From the cell containing the given text, extract its center point as (X, Y) coordinate. 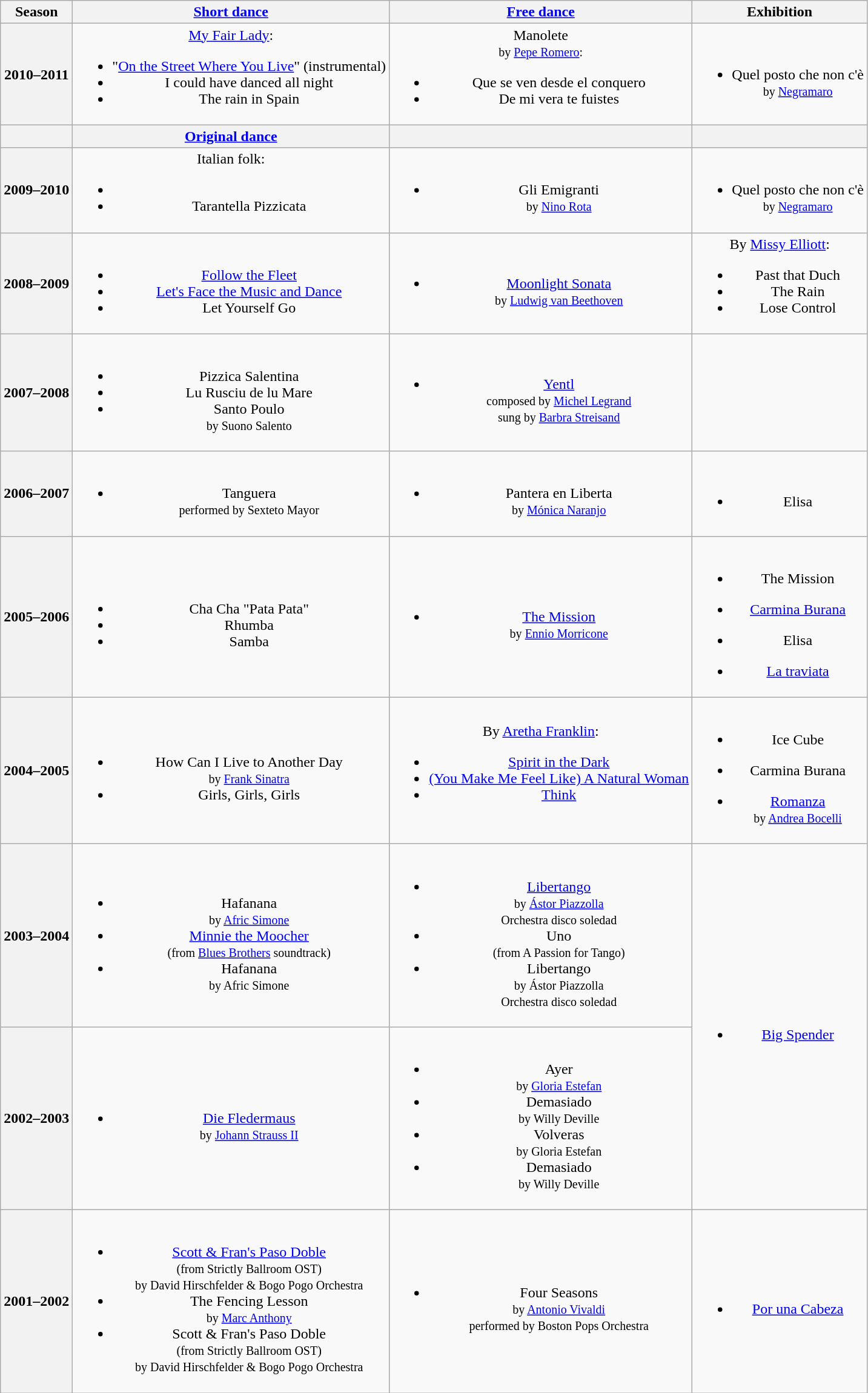
2001–2002 (36, 1301)
2008–2009 (36, 283)
How Can I Live to Another Day by Frank Sinatra Girls, Girls, Girls (231, 770)
2010–2011 (36, 74)
Italian folk:Tarantella Pizzicata (231, 190)
My Fair Lady:"On the Street Where You Live" (instrumental)I could have danced all nightThe rain in Spain (231, 74)
Tanguera performed by Sexteto Mayor (231, 494)
2002–2003 (36, 1118)
Moonlight Sonata by Ludwig van Beethoven (541, 283)
2007–2008 (36, 392)
Ayer by Gloria Estefan Demasiado by Willy Deville Volveras by Gloria Estefan Demasiado by Willy Deville (541, 1118)
Big Spender (780, 1027)
2003–2004 (36, 935)
Die Fledermaus by Johann Strauss II (231, 1118)
Cha Cha "Pata Pata"RhumbaSamba (231, 617)
The Mission by Ennio Morricone (541, 617)
Yentl composed by Michel Legrand sung by Barbra Streisand (541, 392)
Manolete by Pepe Romero:Que se ven desde el conqueroDe mi vera te fuistes (541, 74)
By Missy Elliott:Past that DuchThe RainLose Control (780, 283)
Pizzica SalentinaLu Rusciu de lu MareSanto Poulo by Suono Salento (231, 392)
Four Seasons by Antonio Vivaldi performed by Boston Pops Orchestra (541, 1301)
Hafanana by Afric Simone Minnie the Moocher (from Blues Brothers soundtrack) Hafanana by Afric Simone (231, 935)
2004–2005 (36, 770)
2009–2010 (36, 190)
Gli Emigranti by Nino Rota (541, 190)
Pantera en Liberta by Mónica Naranjo (541, 494)
Por una Cabeza (780, 1301)
Free dance (541, 12)
Ice CubeCarmina BuranaRomanza by Andrea Bocelli (780, 770)
Original dance (231, 136)
2006–2007 (36, 494)
The MissionCarmina BuranaElisaLa traviata (780, 617)
By Aretha Franklin:Spirit in the Dark(You Make Me Feel Like) A Natural WomanThink (541, 770)
Season (36, 12)
2005–2006 (36, 617)
Exhibition (780, 12)
Follow the FleetLet's Face the Music and DanceLet Yourself Go (231, 283)
Short dance (231, 12)
Elisa (780, 494)
Libertango by Ástor Piazzolla Orchestra disco soledad Uno (from A Passion for Tango) Libertango by Ástor Piazzolla Orchestra disco soledad (541, 935)
